Return the [X, Y] coordinate for the center point of the cell that contains the specified text.  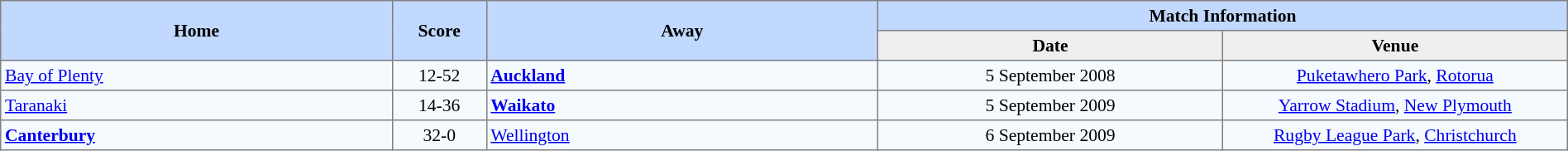
Puketawhero Park, Rotorua [1394, 75]
5 September 2008 [1050, 75]
Auckland [682, 75]
Canterbury [197, 135]
Taranaki [197, 105]
12-52 [439, 75]
Yarrow Stadium, New Plymouth [1394, 105]
32-0 [439, 135]
Rugby League Park, Christchurch [1394, 135]
Match Information [1223, 16]
Wellington [682, 135]
Score [439, 31]
Waikato [682, 105]
Venue [1394, 46]
Home [197, 31]
5 September 2009 [1050, 105]
14-36 [439, 105]
Away [682, 31]
Date [1050, 46]
Bay of Plenty [197, 75]
6 September 2009 [1050, 135]
